Scan for the cell matching the given text and deliver its [x, y] coordinate at center. 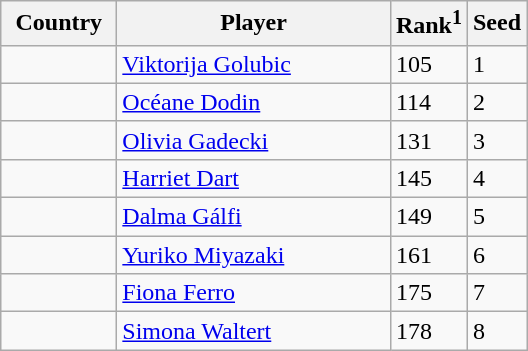
5 [496, 217]
175 [428, 293]
8 [496, 331]
131 [428, 140]
178 [428, 331]
Seed [496, 24]
Simona Waltert [254, 331]
149 [428, 217]
Océane Dodin [254, 102]
Harriet Dart [254, 178]
161 [428, 255]
Dalma Gálfi [254, 217]
145 [428, 178]
3 [496, 140]
1 [496, 64]
Yuriko Miyazaki [254, 255]
4 [496, 178]
Rank1 [428, 24]
Fiona Ferro [254, 293]
6 [496, 255]
105 [428, 64]
Viktorija Golubic [254, 64]
Player [254, 24]
114 [428, 102]
7 [496, 293]
2 [496, 102]
Olivia Gadecki [254, 140]
Country [59, 24]
